Identify which cell holds the provided text, then report its (x, y) central coordinate. 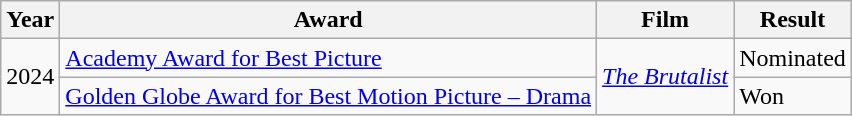
The Brutalist (666, 77)
2024 (30, 77)
Nominated (793, 58)
Year (30, 20)
Award (328, 20)
Golden Globe Award for Best Motion Picture – Drama (328, 96)
Won (793, 96)
Academy Award for Best Picture (328, 58)
Result (793, 20)
Film (666, 20)
